Search for the cell housing the specified text and yield its [X, Y] center coordinate. 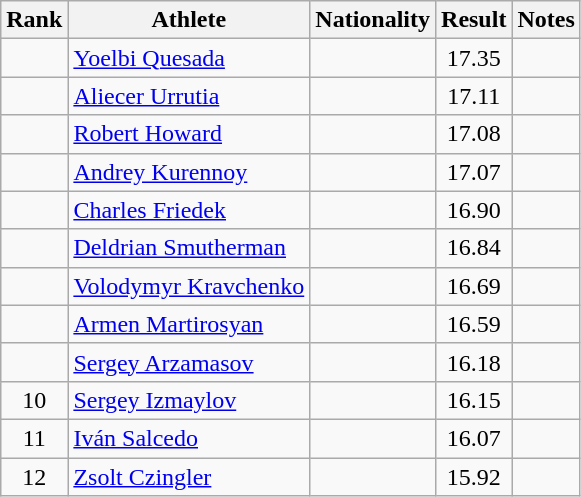
16.69 [474, 286]
Armen Martirosyan [189, 324]
11 [34, 438]
Sergey Izmaylov [189, 400]
Andrey Kurennoy [189, 172]
16.15 [474, 400]
16.59 [474, 324]
Volodymyr Kravchenko [189, 286]
Yoelbi Quesada [189, 58]
17.35 [474, 58]
10 [34, 400]
17.07 [474, 172]
Notes [546, 20]
Aliecer Urrutia [189, 96]
Charles Friedek [189, 210]
16.18 [474, 362]
Rank [34, 20]
16.84 [474, 248]
Deldrian Smutherman [189, 248]
Nationality [373, 20]
15.92 [474, 477]
Robert Howard [189, 134]
17.11 [474, 96]
Iván Salcedo [189, 438]
Athlete [189, 20]
Sergey Arzamasov [189, 362]
12 [34, 477]
16.07 [474, 438]
Zsolt Czingler [189, 477]
Result [474, 20]
17.08 [474, 134]
16.90 [474, 210]
